Extract the [X, Y] coordinate from the center of the cell holding the provided text.  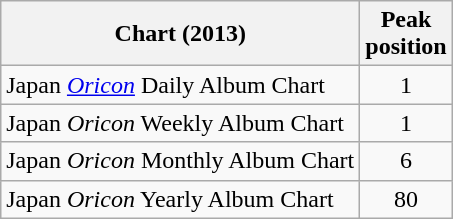
Peakposition [406, 34]
Japan Oricon Monthly Album Chart [180, 161]
80 [406, 199]
Japan Oricon Yearly Album Chart [180, 199]
Japan Oricon Daily Album Chart [180, 85]
6 [406, 161]
Chart (2013) [180, 34]
Japan Oricon Weekly Album Chart [180, 123]
